Provide the [X, Y] coordinate of the cell's center where the given text is located.  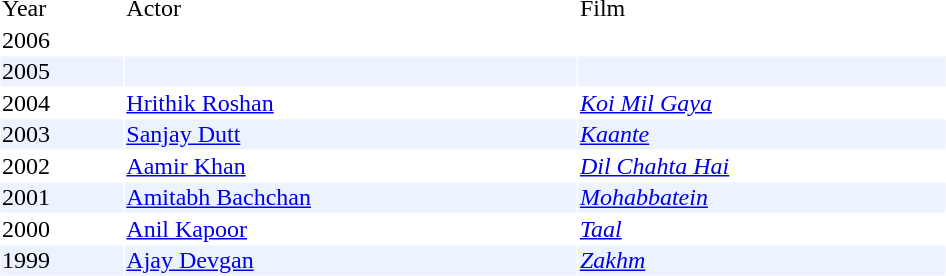
Ajay Devgan [351, 261]
Anil Kapoor [351, 229]
2002 [62, 166]
Sanjay Dutt [351, 135]
Kaante [762, 135]
Dil Chahta Hai [762, 166]
2006 [62, 40]
Koi Mil Gaya [762, 103]
Hrithik Roshan [351, 103]
2001 [62, 197]
Taal [762, 229]
2005 [62, 71]
2004 [62, 103]
2003 [62, 135]
Zakhm [762, 261]
2000 [62, 229]
Aamir Khan [351, 166]
Amitabh Bachchan [351, 197]
Mohabbatein [762, 197]
1999 [62, 261]
